Scan for the cell matching the given text and deliver its (x, y) coordinate at center. 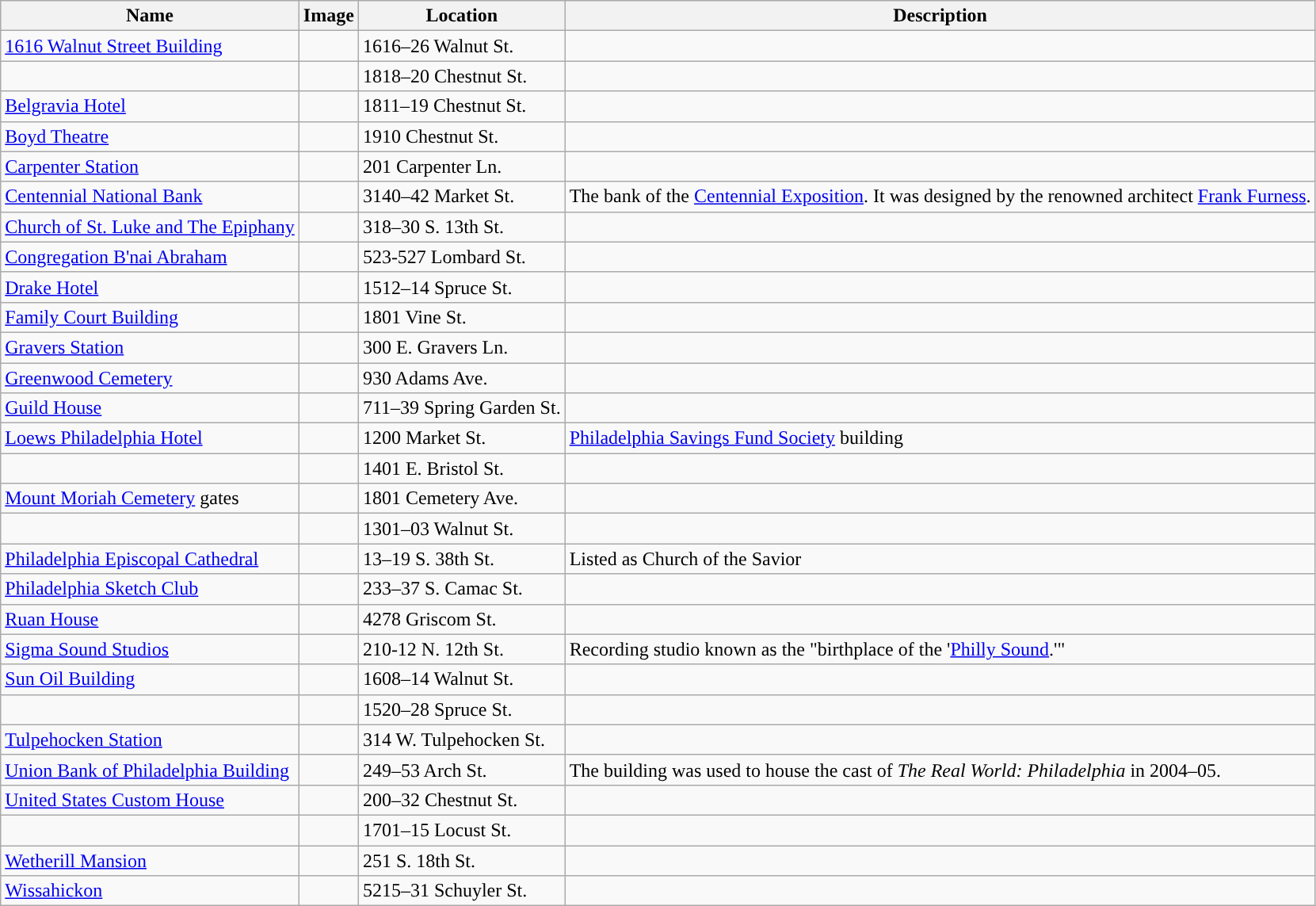
1811–19 Chestnut St. (461, 106)
Image (328, 16)
Union Bank of Philadelphia Building (151, 770)
Description (940, 16)
13–19 S. 38th St. (461, 559)
Church of St. Luke and The Epiphany (151, 227)
Loews Philadelphia Hotel (151, 438)
1608–14 Walnut St. (461, 679)
Listed as Church of the Savior (940, 559)
1801 Vine St. (461, 317)
711–39 Spring Garden St. (461, 408)
1701–15 Locust St. (461, 830)
Congregation B'nai Abraham (151, 257)
233–37 S. Camac St. (461, 589)
314 W. Tulpehocken St. (461, 740)
Belgravia Hotel (151, 106)
Sun Oil Building (151, 679)
200–32 Chestnut St. (461, 800)
1910 Chestnut St. (461, 136)
Drake Hotel (151, 287)
210-12 N. 12th St. (461, 649)
Family Court Building (151, 317)
Ruan House (151, 619)
Mount Moriah Cemetery gates (151, 499)
Philadelphia Sketch Club (151, 589)
Carpenter Station (151, 166)
Tulpehocken Station (151, 740)
300 E. Gravers Ln. (461, 347)
Guild House (151, 408)
Wissahickon (151, 891)
1401 E. Bristol St. (461, 468)
4278 Griscom St. (461, 619)
523-527 Lombard St. (461, 257)
249–53 Arch St. (461, 770)
Recording studio known as the "birthplace of the 'Philly Sound.'" (940, 649)
1200 Market St. (461, 438)
United States Custom House (151, 800)
1520–28 Spruce St. (461, 709)
Sigma Sound Studios (151, 649)
Location (461, 16)
930 Adams Ave. (461, 378)
1818–20 Chestnut St. (461, 76)
Philadelphia Savings Fund Society building (940, 438)
Gravers Station (151, 347)
1616 Walnut Street Building (151, 46)
The bank of the Centennial Exposition. It was designed by the renowned architect Frank Furness. (940, 197)
Centennial National Bank (151, 197)
Wetherill Mansion (151, 860)
318–30 S. 13th St. (461, 227)
1301–03 Walnut St. (461, 529)
The building was used to house the cast of The Real World: Philadelphia in 2004–05. (940, 770)
Greenwood Cemetery (151, 378)
5215–31 Schuyler St. (461, 891)
Name (151, 16)
1616–26 Walnut St. (461, 46)
1512–14 Spruce St. (461, 287)
Boyd Theatre (151, 136)
201 Carpenter Ln. (461, 166)
1801 Cemetery Ave. (461, 499)
3140–42 Market St. (461, 197)
251 S. 18th St. (461, 860)
Philadelphia Episcopal Cathedral (151, 559)
